Return the (x, y) coordinate for the center point of the cell that contains the specified text.  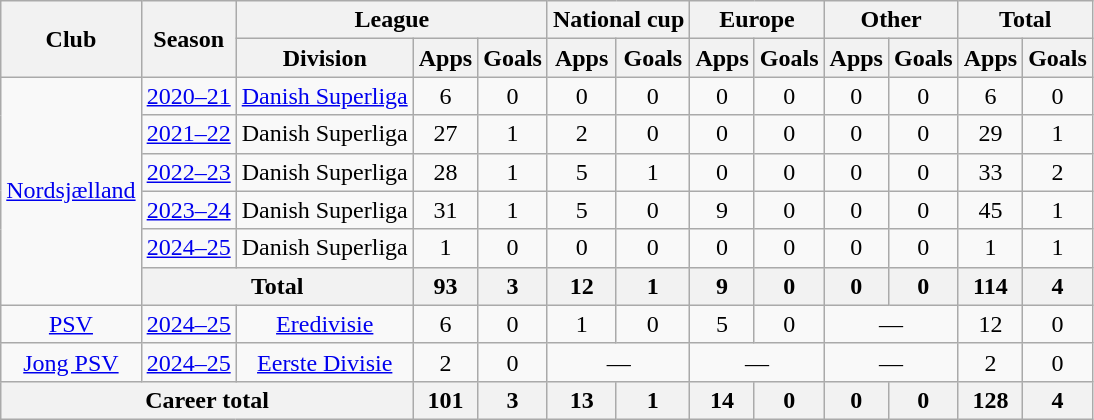
101 (445, 400)
Club (71, 39)
Eerste Divisie (324, 362)
13 (581, 400)
128 (990, 400)
Other (891, 20)
2023–24 (188, 210)
31 (445, 210)
2021–22 (188, 134)
Career total (207, 400)
Season (188, 39)
National cup (618, 20)
Jong PSV (71, 362)
Division (324, 58)
League (392, 20)
2020–21 (188, 96)
14 (722, 400)
93 (445, 286)
Nordsjælland (71, 191)
2022–23 (188, 172)
Europe (757, 20)
PSV (71, 324)
114 (990, 286)
29 (990, 134)
28 (445, 172)
33 (990, 172)
27 (445, 134)
45 (990, 210)
Eredivisie (324, 324)
